Extract the [x, y] coordinate from the center of the cell holding the provided text.  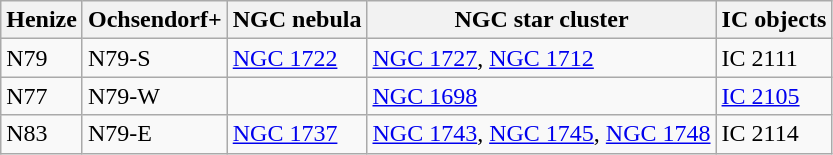
N79-W [154, 96]
N79 [42, 58]
NGC 1737 [297, 134]
NGC 1727, NGC 1712 [542, 58]
Ochsendorf+ [154, 20]
NGC 1698 [542, 96]
NGC 1743, NGC 1745, NGC 1748 [542, 134]
N79-E [154, 134]
N83 [42, 134]
Henize [42, 20]
IC objects [774, 20]
IC 2111 [774, 58]
NGC 1722 [297, 58]
IC 2105 [774, 96]
NGC star cluster [542, 20]
N79-S [154, 58]
IC 2114 [774, 134]
N77 [42, 96]
NGC nebula [297, 20]
